Pinpoint the cell where the given text exists, returning its (X, Y) midpoint coordinate. 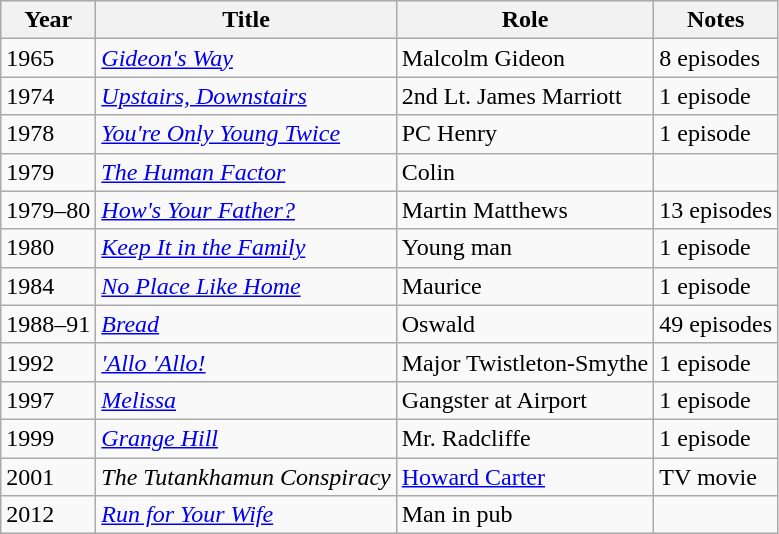
'Allo 'Allo! (246, 362)
Gideon's Way (246, 58)
Mr. Radcliffe (525, 438)
Maurice (525, 286)
How's Your Father? (246, 210)
Keep It in the Family (246, 248)
13 episodes (716, 210)
1978 (48, 134)
Malcolm Gideon (525, 58)
You're Only Young Twice (246, 134)
2nd Lt. James Marriott (525, 96)
Run for Your Wife (246, 515)
8 episodes (716, 58)
Upstairs, Downstairs (246, 96)
No Place Like Home (246, 286)
Colin (525, 172)
Young man (525, 248)
1988–91 (48, 324)
Bread (246, 324)
Role (525, 20)
1979–80 (48, 210)
Notes (716, 20)
Melissa (246, 400)
1992 (48, 362)
1980 (48, 248)
PC Henry (525, 134)
Oswald (525, 324)
Man in pub (525, 515)
Howard Carter (525, 477)
2001 (48, 477)
1979 (48, 172)
1984 (48, 286)
2012 (48, 515)
Martin Matthews (525, 210)
Major Twistleton-Smythe (525, 362)
1965 (48, 58)
1974 (48, 96)
Year (48, 20)
Grange Hill (246, 438)
TV movie (716, 477)
1997 (48, 400)
Gangster at Airport (525, 400)
49 episodes (716, 324)
The Tutankhamun Conspiracy (246, 477)
The Human Factor (246, 172)
1999 (48, 438)
Title (246, 20)
